Detect which cell encompasses the target text, then output its (X, Y) center coordinate. 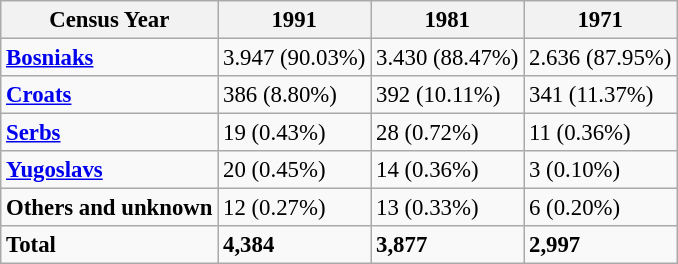
Croats (110, 95)
1971 (600, 20)
1991 (294, 20)
11 (0.36%) (600, 133)
3.947 (90.03%) (294, 58)
14 (0.36%) (448, 170)
Others and unknown (110, 208)
3.430 (88.47%) (448, 58)
28 (0.72%) (448, 133)
4,384 (294, 245)
Serbs (110, 133)
386 (8.80%) (294, 95)
19 (0.43%) (294, 133)
2,997 (600, 245)
Total (110, 245)
6 (0.20%) (600, 208)
3 (0.10%) (600, 170)
12 (0.27%) (294, 208)
13 (0.33%) (448, 208)
Yugoslavs (110, 170)
Census Year (110, 20)
20 (0.45%) (294, 170)
Bosniaks (110, 58)
1981 (448, 20)
392 (10.11%) (448, 95)
3,877 (448, 245)
341 (11.37%) (600, 95)
2.636 (87.95%) (600, 58)
